Return the (x, y) coordinate for the center point of the cell that contains the specified text.  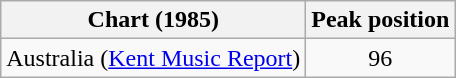
Australia (Kent Music Report) (154, 58)
Peak position (380, 20)
Chart (1985) (154, 20)
96 (380, 58)
